Identify which cell holds the provided text, then report its (x, y) central coordinate. 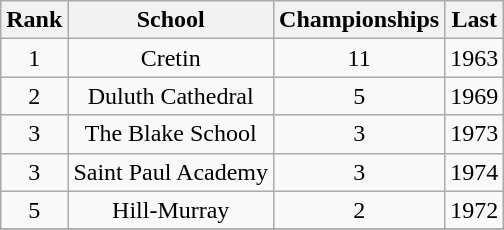
Last (474, 20)
Rank (34, 20)
Duluth Cathedral (171, 96)
Championships (360, 20)
1974 (474, 172)
1963 (474, 58)
Saint Paul Academy (171, 172)
The Blake School (171, 134)
1969 (474, 96)
11 (360, 58)
1 (34, 58)
1972 (474, 210)
Cretin (171, 58)
School (171, 20)
1973 (474, 134)
Hill-Murray (171, 210)
